Identify which cell holds the provided text, then report its [x, y] central coordinate. 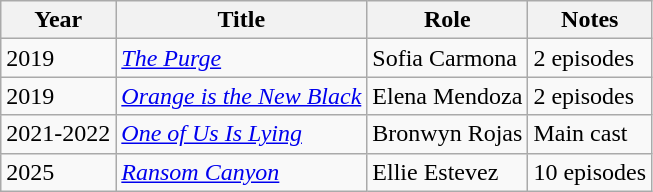
10 episodes [590, 172]
One of Us Is Lying [242, 134]
Ransom Canyon [242, 172]
Bronwyn Rojas [448, 134]
Orange is the New Black [242, 96]
Main cast [590, 134]
The Purge [242, 58]
Elena Mendoza [448, 96]
2021-2022 [58, 134]
Notes [590, 20]
Year [58, 20]
Ellie Estevez [448, 172]
Role [448, 20]
2025 [58, 172]
Title [242, 20]
Sofia Carmona [448, 58]
